Search for the cell housing the specified text and yield its (X, Y) center coordinate. 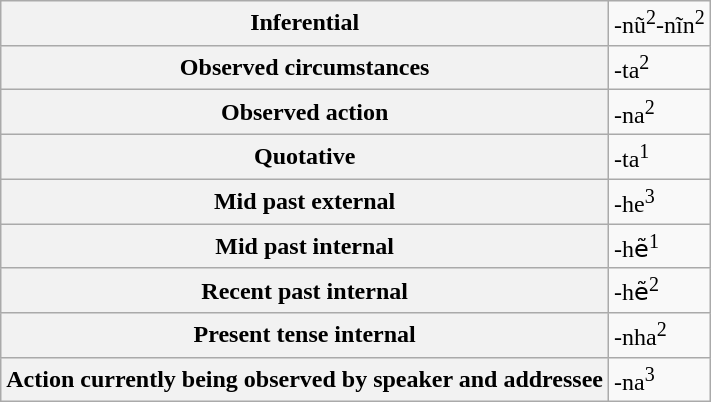
Mid past internal (305, 246)
-na2 (660, 112)
-nũ2-nĩn2 (660, 24)
-ta1 (660, 156)
Quotative (305, 156)
-hẽ2 (660, 290)
-hẽ1 (660, 246)
-he3 (660, 202)
Observed circumstances (305, 68)
Present tense internal (305, 336)
Mid past external (305, 202)
-na3 (660, 380)
Action currently being observed by speaker and addressee (305, 380)
-nha2 (660, 336)
Inferential (305, 24)
Recent past internal (305, 290)
Observed action (305, 112)
-ta2 (660, 68)
